For the text-containing cell, return its midpoint in [X, Y] coordinate format. 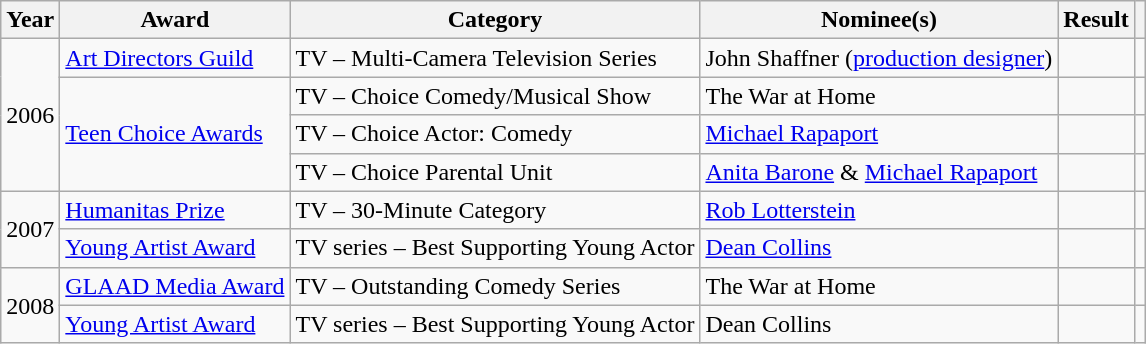
TV – Outstanding Comedy Series [495, 286]
Anita Barone & Michael Rapaport [879, 172]
Teen Choice Awards [175, 134]
2006 [30, 115]
Year [30, 20]
TV – Choice Parental Unit [495, 172]
Humanitas Prize [175, 210]
Art Directors Guild [175, 58]
Award [175, 20]
Category [495, 20]
John Shaffner (production designer) [879, 58]
TV – 30-Minute Category [495, 210]
Result [1096, 20]
2008 [30, 305]
Michael Rapaport [879, 134]
GLAAD Media Award [175, 286]
TV – Multi-Camera Television Series [495, 58]
Nominee(s) [879, 20]
2007 [30, 229]
Rob Lotterstein [879, 210]
TV – Choice Actor: Comedy [495, 134]
TV – Choice Comedy/Musical Show [495, 96]
